Return (x, y) of the center of cell containing provided text 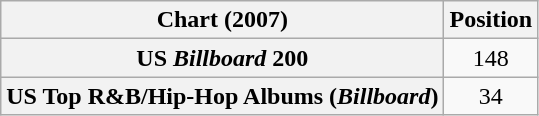
34 (491, 96)
Position (491, 20)
US Billboard 200 (222, 58)
148 (491, 58)
US Top R&B/Hip-Hop Albums (Billboard) (222, 96)
Chart (2007) (222, 20)
